Identify which cell holds the provided text, then report its [X, Y] central coordinate. 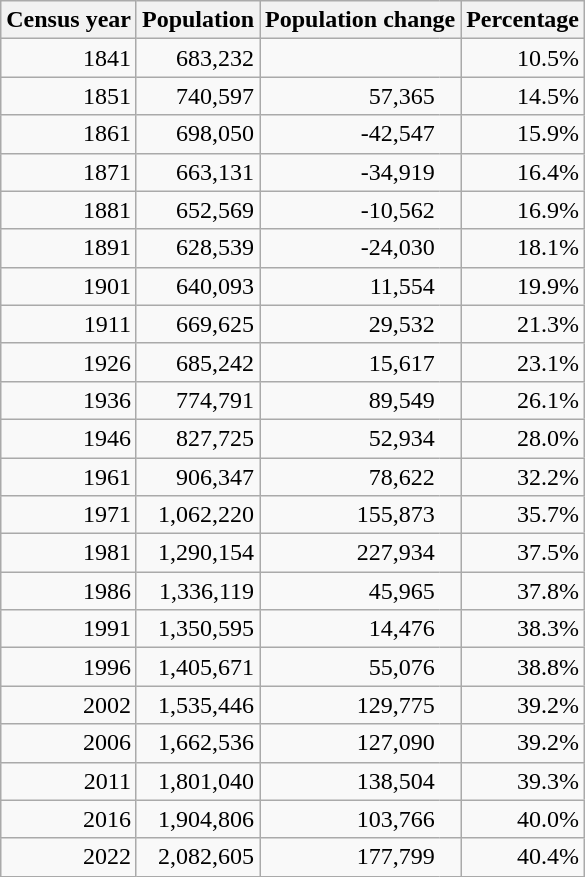
32.2% [523, 477]
1,336,119 [198, 591]
1871 [69, 172]
1991 [69, 629]
827,725 [198, 438]
-34,919 [350, 172]
45,965 [350, 591]
103,766 [350, 819]
1911 [69, 324]
1971 [69, 515]
35.7% [523, 515]
14.5% [523, 96]
18.1% [523, 248]
38.3% [523, 629]
11,554 [350, 286]
628,539 [198, 248]
28.0% [523, 438]
2,082,605 [198, 857]
2022 [69, 857]
685,242 [198, 362]
78,622 [350, 477]
37.8% [523, 591]
1,535,446 [198, 705]
2011 [69, 781]
-24,030 [350, 248]
55,076 [350, 667]
89,549 [350, 400]
155,873 [350, 515]
16.4% [523, 172]
740,597 [198, 96]
1881 [69, 210]
15,617 [350, 362]
39.3% [523, 781]
52,934 [350, 438]
1946 [69, 438]
23.1% [523, 362]
29,532 [350, 324]
1851 [69, 96]
1,904,806 [198, 819]
1,350,595 [198, 629]
1961 [69, 477]
1986 [69, 591]
2006 [69, 743]
38.8% [523, 667]
906,347 [198, 477]
21.3% [523, 324]
1981 [69, 553]
683,232 [198, 58]
1926 [69, 362]
1,662,536 [198, 743]
19.9% [523, 286]
1901 [69, 286]
1861 [69, 134]
-10,562 [350, 210]
663,131 [198, 172]
1841 [69, 58]
40.4% [523, 857]
Census year [69, 20]
16.9% [523, 210]
1,290,154 [198, 553]
2016 [69, 819]
227,934 [350, 553]
1,405,671 [198, 667]
10.5% [523, 58]
774,791 [198, 400]
129,775 [350, 705]
57,365 [350, 96]
1,801,040 [198, 781]
40.0% [523, 819]
15.9% [523, 134]
26.1% [523, 400]
669,625 [198, 324]
640,093 [198, 286]
698,050 [198, 134]
Percentage [523, 20]
127,090 [350, 743]
138,504 [350, 781]
2002 [69, 705]
Population [198, 20]
37.5% [523, 553]
1996 [69, 667]
-42,547 [350, 134]
652,569 [198, 210]
1936 [69, 400]
14,476 [350, 629]
1,062,220 [198, 515]
177,799 [350, 857]
Population change [360, 20]
1891 [69, 248]
